Scan for the cell matching the given text and deliver its (x, y) coordinate at center. 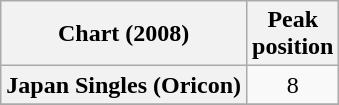
Chart (2008) (124, 34)
Japan Singles (Oricon) (124, 85)
8 (293, 85)
Peakposition (293, 34)
